Identify which cell holds the provided text, then report its [X, Y] central coordinate. 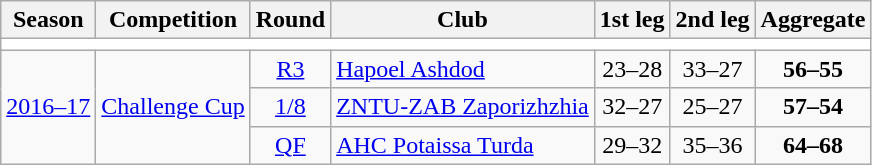
Season [48, 20]
57–54 [813, 107]
Hapoel Ashdod [463, 69]
2016–17 [48, 107]
1st leg [632, 20]
R3 [290, 69]
Challenge Cup [173, 107]
29–32 [632, 145]
35–36 [712, 145]
AHC Potaissa Turda [463, 145]
23–28 [632, 69]
Competition [173, 20]
32–27 [632, 107]
33–27 [712, 69]
ZNTU-ZAB Zaporizhzhia [463, 107]
Round [290, 20]
2nd leg [712, 20]
56–55 [813, 69]
Club [463, 20]
1/8 [290, 107]
Aggregate [813, 20]
64–68 [813, 145]
25–27 [712, 107]
QF [290, 145]
